Output the (X, Y) coordinate of the center of the cell containing the given text.  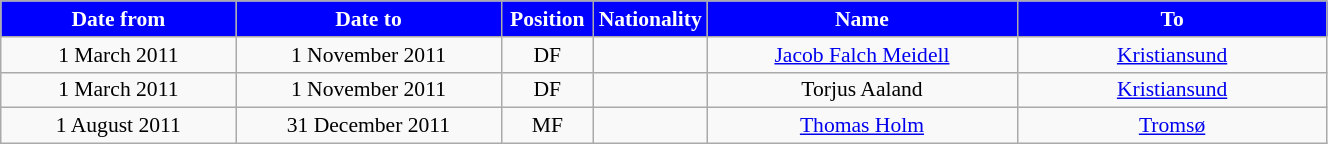
Torjus Aaland (862, 90)
31 December 2011 (368, 126)
Date from (118, 19)
Tromsø (1172, 126)
Jacob Falch Meidell (862, 55)
To (1172, 19)
Position (548, 19)
1 August 2011 (118, 126)
Nationality (650, 19)
Name (862, 19)
Date to (368, 19)
MF (548, 126)
Thomas Holm (862, 126)
